Extract the (X, Y) coordinate from the center of the cell holding the provided text.  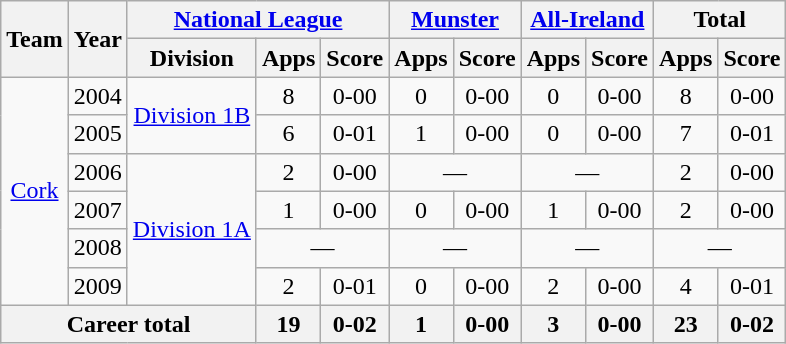
2005 (98, 134)
2006 (98, 172)
2009 (98, 286)
23 (686, 324)
2004 (98, 96)
4 (686, 286)
7 (686, 134)
3 (553, 324)
6 (288, 134)
Munster (455, 20)
All-Ireland (587, 20)
Division 1B (192, 115)
Year (98, 39)
National League (258, 20)
Total (720, 20)
Division 1A (192, 229)
2008 (98, 248)
Team (35, 39)
Career total (129, 324)
2007 (98, 210)
19 (288, 324)
Division (192, 58)
Cork (35, 191)
